Extract the [x, y] coordinate from the center of the cell holding the provided text.  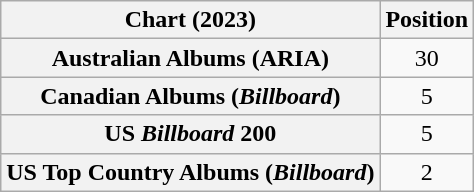
Australian Albums (ARIA) [190, 58]
Chart (2023) [190, 20]
US Top Country Albums (Billboard) [190, 172]
US Billboard 200 [190, 134]
Canadian Albums (Billboard) [190, 96]
30 [427, 58]
2 [427, 172]
Position [427, 20]
